Return the [X, Y] coordinate for the center point of the cell that contains the specified text.  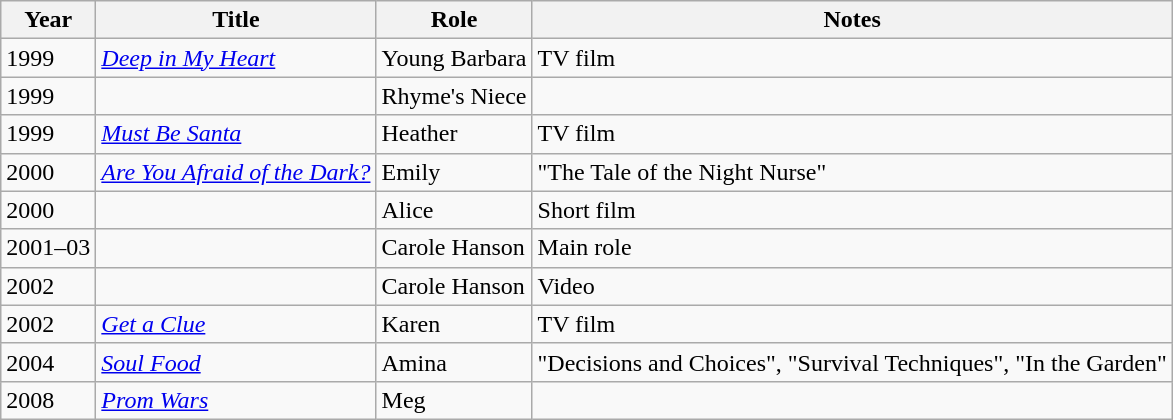
"The Tale of the Night Nurse" [852, 172]
Emily [454, 172]
2008 [48, 400]
Short film [852, 210]
Get a Clue [236, 324]
Are You Afraid of the Dark? [236, 172]
Must Be Santa [236, 134]
Amina [454, 362]
Main role [852, 248]
Meg [454, 400]
Karen [454, 324]
2004 [48, 362]
Role [454, 20]
Deep in My Heart [236, 58]
Video [852, 286]
Alice [454, 210]
Young Barbara [454, 58]
"Decisions and Choices", "Survival Techniques", "In the Garden" [852, 362]
Heather [454, 134]
Rhyme's Niece [454, 96]
Notes [852, 20]
Year [48, 20]
Prom Wars [236, 400]
Soul Food [236, 362]
Title [236, 20]
2001–03 [48, 248]
